Capture the cell that displays the provided text and extract its [X, Y] central coordinate. 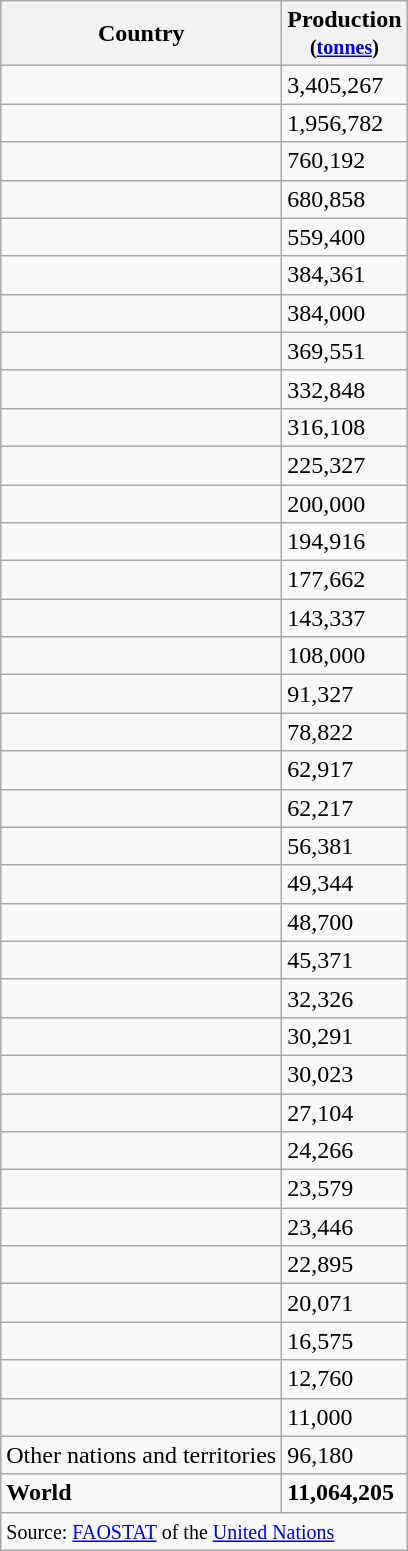
Source: FAOSTAT of the United Nations [204, 1531]
23,579 [344, 1189]
12,760 [344, 1379]
30,023 [344, 1074]
3,405,267 [344, 85]
20,071 [344, 1303]
Country [142, 34]
332,848 [344, 389]
32,326 [344, 998]
760,192 [344, 161]
316,108 [344, 427]
200,000 [344, 503]
45,371 [344, 960]
48,700 [344, 922]
49,344 [344, 884]
559,400 [344, 237]
World [142, 1493]
143,337 [344, 618]
24,266 [344, 1151]
62,217 [344, 808]
96,180 [344, 1455]
22,895 [344, 1265]
11,064,205 [344, 1493]
56,381 [344, 846]
108,000 [344, 656]
384,000 [344, 313]
369,551 [344, 351]
62,917 [344, 770]
27,104 [344, 1113]
16,575 [344, 1341]
11,000 [344, 1417]
23,446 [344, 1227]
225,327 [344, 465]
30,291 [344, 1036]
Other nations and territories [142, 1455]
91,327 [344, 694]
Production(tonnes) [344, 34]
177,662 [344, 580]
680,858 [344, 199]
384,361 [344, 275]
1,956,782 [344, 123]
194,916 [344, 542]
78,822 [344, 732]
